Return the (x, y) coordinate for the center point of the cell that contains the specified text.  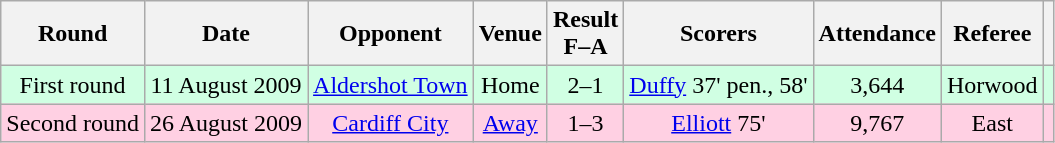
Away (510, 123)
Home (510, 85)
Venue (510, 34)
1–3 (585, 123)
Elliott 75' (718, 123)
Duffy 37' pen., 58' (718, 85)
26 August 2009 (226, 123)
Scorers (718, 34)
Round (73, 34)
2–1 (585, 85)
ResultF–A (585, 34)
3,644 (877, 85)
Second round (73, 123)
Attendance (877, 34)
Cardiff City (391, 123)
11 August 2009 (226, 85)
First round (73, 85)
East (992, 123)
Aldershot Town (391, 85)
Referee (992, 34)
Opponent (391, 34)
Date (226, 34)
Horwood (992, 85)
9,767 (877, 123)
